Determine the (x, y) coordinate at the center of the cell enclosing the given text.  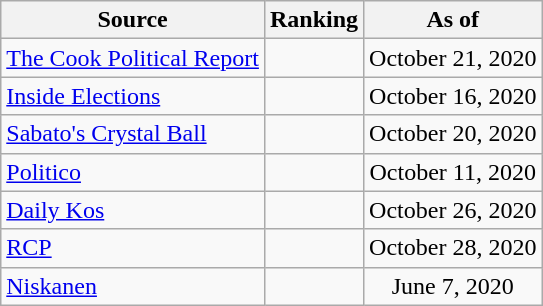
Source (133, 20)
Daily Kos (133, 210)
October 21, 2020 (453, 58)
Inside Elections (133, 96)
Ranking (314, 20)
June 7, 2020 (453, 286)
October 20, 2020 (453, 134)
Niskanen (133, 286)
RCP (133, 248)
The Cook Political Report (133, 58)
October 11, 2020 (453, 172)
October 16, 2020 (453, 96)
October 28, 2020 (453, 248)
Politico (133, 172)
October 26, 2020 (453, 210)
Sabato's Crystal Ball (133, 134)
As of (453, 20)
